Find where the given text appears and provide that cell's center as (X, Y) coordinate. 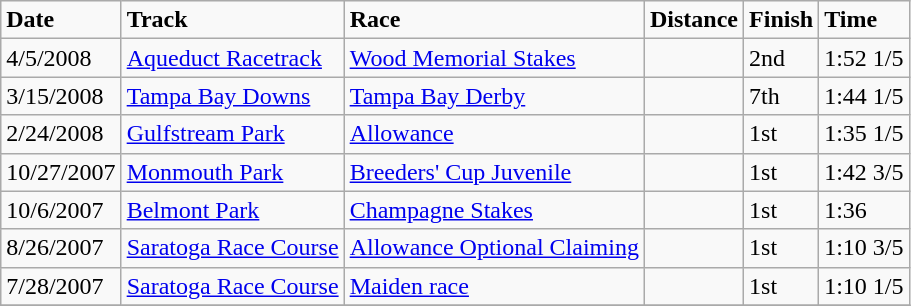
Breeders' Cup Juvenile (494, 172)
7/28/2007 (61, 286)
Wood Memorial Stakes (494, 58)
Belmont Park (232, 210)
3/15/2008 (61, 96)
Allowance (494, 134)
Race (494, 20)
1:36 (864, 210)
Tampa Bay Downs (232, 96)
Gulfstream Park (232, 134)
1:44 1/5 (864, 96)
Champagne Stakes (494, 210)
1:10 1/5 (864, 286)
1:35 1/5 (864, 134)
10/27/2007 (61, 172)
1:42 3/5 (864, 172)
2/24/2008 (61, 134)
Allowance Optional Claiming (494, 248)
2nd (782, 58)
1:52 1/5 (864, 58)
7th (782, 96)
Time (864, 20)
1:10 3/5 (864, 248)
Date (61, 20)
8/26/2007 (61, 248)
Distance (694, 20)
Finish (782, 20)
Aqueduct Racetrack (232, 58)
10/6/2007 (61, 210)
Monmouth Park (232, 172)
Tampa Bay Derby (494, 96)
4/5/2008 (61, 58)
Track (232, 20)
Maiden race (494, 286)
